Output the (X, Y) coordinate of the center of the cell containing the given text.  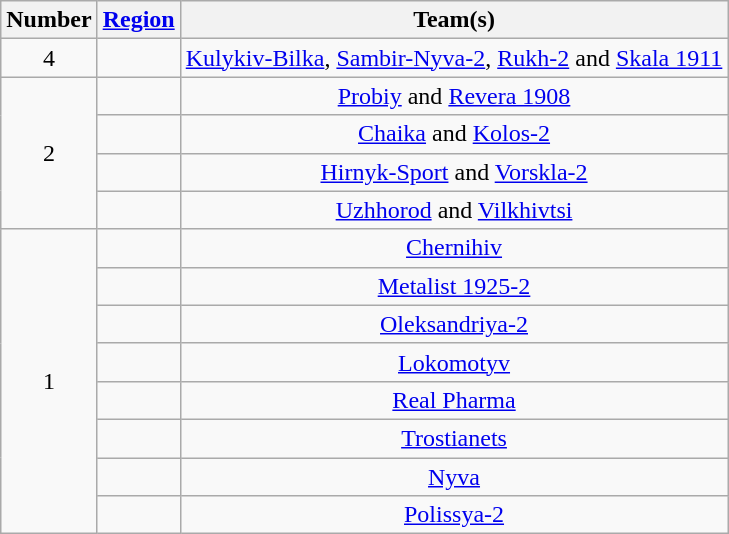
Trostianets (454, 438)
Team(s) (454, 20)
Probiy and Revera 1908 (454, 96)
4 (49, 58)
Lokomotyv (454, 362)
Uzhhorod and Vilkhivtsi (454, 210)
Metalist 1925-2 (454, 286)
Number (49, 20)
Polissya-2 (454, 515)
2 (49, 153)
Chernihiv (454, 248)
Oleksandriya-2 (454, 324)
Real Pharma (454, 400)
Nyva (454, 477)
Chaika and Kolos-2 (454, 134)
Region (138, 20)
Hirnyk-Sport and Vorskla-2 (454, 172)
Kulykiv-Bilka, Sambir-Nyva-2, Rukh-2 and Skala 1911 (454, 58)
1 (49, 381)
